Scan for the cell matching the given text and deliver its [X, Y] coordinate at center. 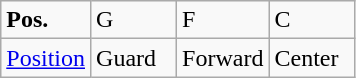
Guard [134, 58]
Center [312, 58]
Position [46, 58]
C [312, 20]
Forward [223, 58]
F [223, 20]
Pos. [46, 20]
G [134, 20]
